Provide the [X, Y] coordinate of the cell's center where the given text is located.  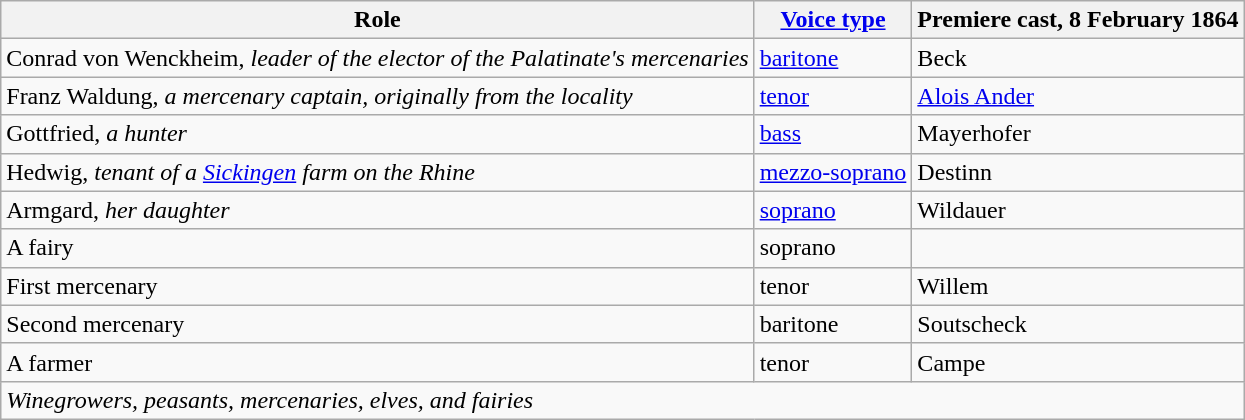
A farmer [378, 362]
Soutscheck [1078, 324]
Conrad von Wenckheim, leader of the elector of the Palatinate's mercenaries [378, 58]
Campe [1078, 362]
Premiere cast, 8 February 1864 [1078, 20]
mezzo-soprano [833, 172]
Wildauer [1078, 210]
Gottfried, a hunter [378, 134]
Hedwig, tenant of a Sickingen farm on the Rhine [378, 172]
Beck [1078, 58]
Franz Waldung, a mercenary captain, originally from the locality [378, 96]
Voice type [833, 20]
Armgard, her daughter [378, 210]
A fairy [378, 248]
Second mercenary [378, 324]
Mayerhofer [1078, 134]
bass [833, 134]
Alois Ander [1078, 96]
Winegrowers, peasants, mercenaries, elves, and fairies [622, 400]
First mercenary [378, 286]
Role [378, 20]
Willem [1078, 286]
Destinn [1078, 172]
